Pinpoint the cell where the given text exists, returning its (x, y) midpoint coordinate. 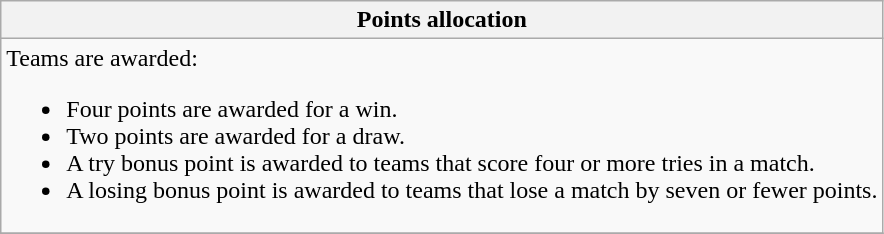
Points allocation (442, 20)
